Return [X, Y] of the center of cell containing provided text 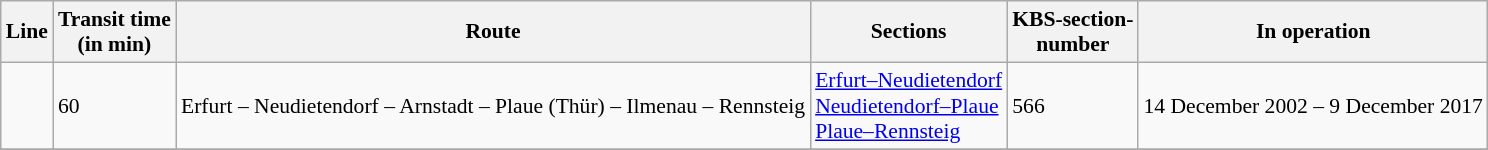
Sections [908, 32]
KBS-section-number [1072, 32]
60 [114, 106]
In operation [1312, 32]
Route [493, 32]
Transit time(in min) [114, 32]
566 [1072, 106]
14 December 2002 – 9 December 2017 [1312, 106]
Erfurt–NeudietendorfNeudietendorf–PlauePlaue–Rennsteig [908, 106]
Line [27, 32]
Erfurt – Neudietendorf – Arnstadt – Plaue (Thür) – Ilmenau – Rennsteig [493, 106]
